Identify which cell holds the provided text, then report its [x, y] central coordinate. 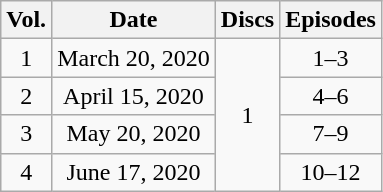
4 [26, 172]
Episodes [331, 20]
4–6 [331, 96]
7–9 [331, 134]
Discs [247, 20]
Vol. [26, 20]
Date [134, 20]
3 [26, 134]
March 20, 2020 [134, 58]
2 [26, 96]
1–3 [331, 58]
10–12 [331, 172]
May 20, 2020 [134, 134]
April 15, 2020 [134, 96]
June 17, 2020 [134, 172]
